Provide the (X, Y) coordinate of the cell's center where the given text is located.  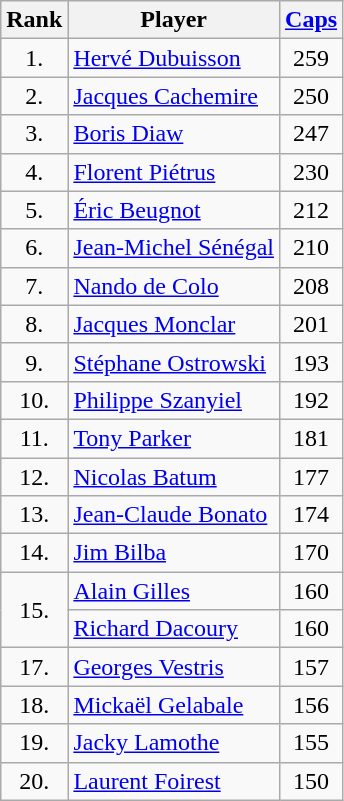
Jim Bilba (174, 553)
5. (34, 210)
201 (312, 324)
19. (34, 743)
Alain Gilles (174, 591)
230 (312, 172)
Éric Beugnot (174, 210)
Rank (34, 20)
Boris Diaw (174, 134)
212 (312, 210)
181 (312, 438)
13. (34, 515)
170 (312, 553)
17. (34, 667)
150 (312, 781)
Tony Parker (174, 438)
157 (312, 667)
10. (34, 400)
155 (312, 743)
6. (34, 248)
3. (34, 134)
12. (34, 477)
192 (312, 400)
250 (312, 96)
Player (174, 20)
Mickaël Gelabale (174, 705)
Richard Dacoury (174, 629)
4. (34, 172)
11. (34, 438)
Caps (312, 20)
259 (312, 58)
Jacques Monclar (174, 324)
20. (34, 781)
Jacques Cachemire (174, 96)
193 (312, 362)
2. (34, 96)
156 (312, 705)
Jean-Claude Bonato (174, 515)
15. (34, 610)
Jacky Lamothe (174, 743)
Jean-Michel Sénégal (174, 248)
208 (312, 286)
Nicolas Batum (174, 477)
18. (34, 705)
Philippe Szanyiel (174, 400)
Hervé Dubuisson (174, 58)
177 (312, 477)
174 (312, 515)
247 (312, 134)
9. (34, 362)
14. (34, 553)
Georges Vestris (174, 667)
1. (34, 58)
210 (312, 248)
Florent Piétrus (174, 172)
Stéphane Ostrowski (174, 362)
Nando de Colo (174, 286)
8. (34, 324)
Laurent Foirest (174, 781)
7. (34, 286)
